Scan for the cell matching the given text and deliver its [X, Y] coordinate at center. 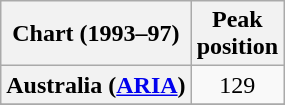
Peakposition [237, 34]
Australia (ARIA) [96, 85]
129 [237, 85]
Chart (1993–97) [96, 34]
